Provide the (x, y) coordinate of the cell's center where the given text is located.  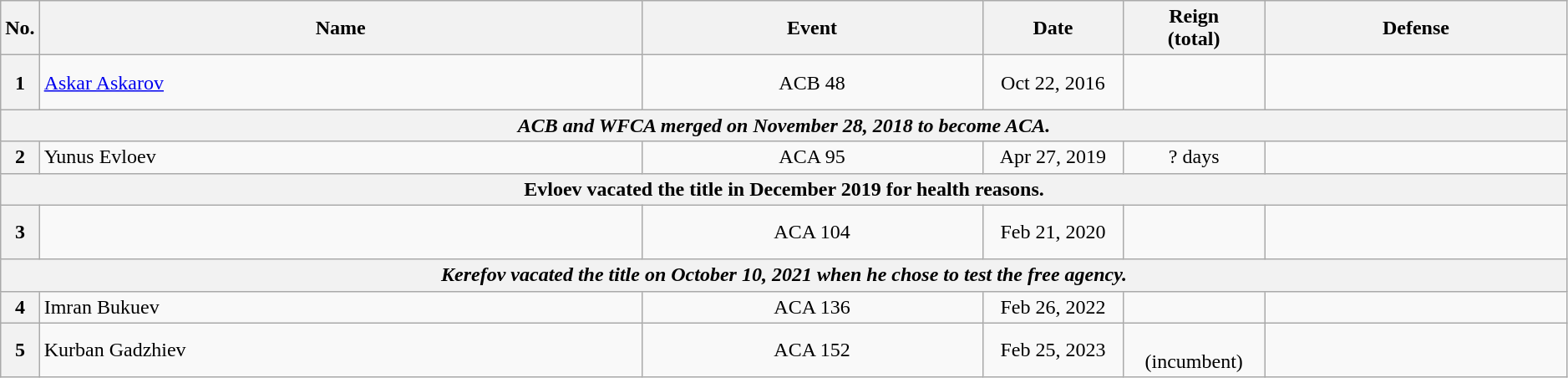
Yunus Evloev (341, 157)
Apr 27, 2019 (1053, 157)
ACA 104 (812, 232)
ACB 48 (812, 82)
ACB and WFCA merged on November 28, 2018 to become ACA. (784, 125)
? days (1195, 157)
Kurban Gadzhiev (341, 350)
Name (341, 28)
Feb 25, 2023 (1053, 350)
Oct 22, 2016 (1053, 82)
4 (20, 307)
ACA 95 (812, 157)
Defense (1417, 28)
Feb 26, 2022 (1053, 307)
Feb 21, 2020 (1053, 232)
Evloev vacated the title in December 2019 for health reasons. (784, 189)
Imran Bukuev (341, 307)
Date (1053, 28)
ACA 136 (812, 307)
Askar Askarov (341, 82)
1 (20, 82)
Reign(total) (1195, 28)
(incumbent) (1195, 350)
ACA 152 (812, 350)
5 (20, 350)
Event (812, 28)
Kerefov vacated the title on October 10, 2021 when he chose to test the free agency. (784, 275)
2 (20, 157)
3 (20, 232)
No. (20, 28)
